Scan for the cell matching the given text and deliver its (X, Y) coordinate at center. 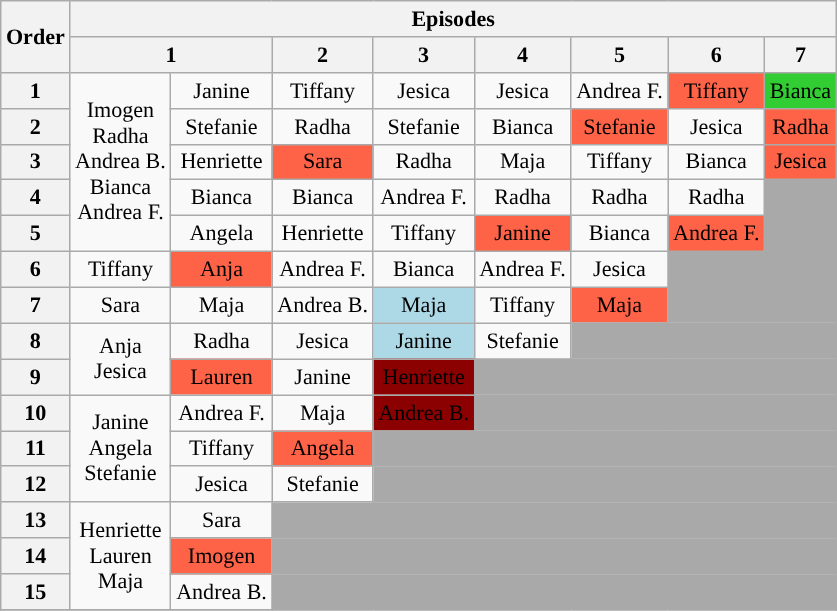
Order (36, 36)
14 (36, 556)
11 (36, 448)
8 (36, 341)
Imogen (222, 556)
AnjaJesica (120, 359)
HenrietteLaurenMaja (120, 556)
15 (36, 591)
13 (36, 520)
ImogenRadhaAndrea B.BiancaAndrea F. (120, 162)
10 (36, 412)
12 (36, 484)
Anja (222, 269)
JanineAngelaStefanie (120, 448)
Episodes (453, 18)
9 (36, 377)
Lauren (222, 377)
